Determine the [X, Y] coordinate at the center of the cell enclosing the given text.  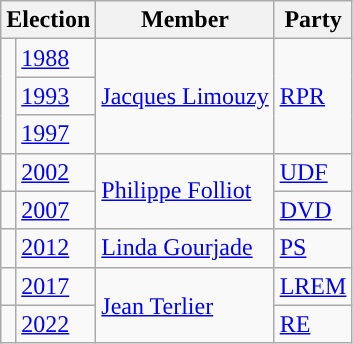
PS [313, 248]
UDF [313, 172]
LREM [313, 286]
Linda Gourjade [185, 248]
Jacques Limouzy [185, 96]
DVD [313, 210]
RPR [313, 96]
Philippe Folliot [185, 191]
2012 [56, 248]
1993 [56, 96]
Member [185, 20]
1988 [56, 58]
2002 [56, 172]
Jean Terlier [185, 305]
Party [313, 20]
Election [48, 20]
2017 [56, 286]
2022 [56, 324]
1997 [56, 134]
2007 [56, 210]
RE [313, 324]
